Provide the [X, Y] coordinate of the cell's center where the given text is located.  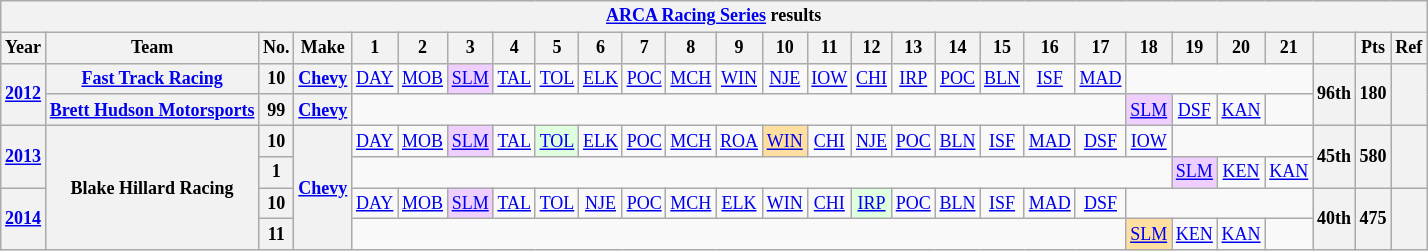
ROA [740, 140]
580 [1373, 156]
6 [601, 48]
45th [1334, 156]
No. [276, 48]
Make [323, 48]
20 [1241, 48]
96th [1334, 94]
Pts [1373, 48]
475 [1373, 219]
8 [691, 48]
3 [470, 48]
180 [1373, 94]
7 [644, 48]
Year [24, 48]
Team [152, 48]
21 [1289, 48]
2 [423, 48]
13 [913, 48]
14 [958, 48]
17 [1100, 48]
Fast Track Racing [152, 78]
2013 [24, 156]
5 [556, 48]
9 [740, 48]
Blake Hillard Racing [152, 188]
Brett Hudson Motorsports [152, 110]
4 [514, 48]
16 [1050, 48]
40th [1334, 219]
18 [1149, 48]
12 [872, 48]
ARCA Racing Series results [714, 16]
2012 [24, 94]
15 [1002, 48]
2014 [24, 219]
Ref [1409, 48]
19 [1195, 48]
99 [276, 110]
